Pinpoint the cell where the given text exists, returning its [x, y] midpoint coordinate. 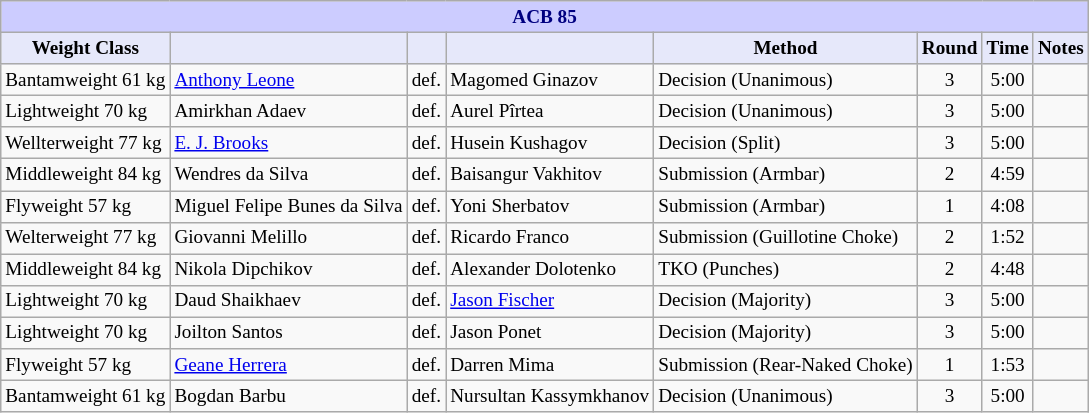
E. J. Brooks [288, 143]
Ricardo Franco [550, 238]
Nursultan Kassymkhanov [550, 396]
Submission (Rear-Naked Choke) [786, 365]
Weight Class [86, 48]
Submission (Guillotine Choke) [786, 238]
Baisangur Vakhitov [550, 175]
Anthony Leone [288, 80]
Nikola Dipchikov [288, 270]
Aurel Pîrtea [550, 111]
1:53 [1008, 365]
Jason Fischer [550, 301]
Daud Shaikhaev [288, 301]
Yoni Sherbatov [550, 206]
1:52 [1008, 238]
Magomed Ginazov [550, 80]
Method [786, 48]
Alexander Dolotenko [550, 270]
Round [950, 48]
Welterweight 77 kg [86, 238]
4:59 [1008, 175]
TKO (Punches) [786, 270]
ACB 85 [545, 17]
4:48 [1008, 270]
Miguel Felipe Bunes da Silva [288, 206]
Decision (Split) [786, 143]
Time [1008, 48]
Wendres da Silva [288, 175]
Jason Ponet [550, 333]
Amirkhan Adaev [288, 111]
4:08 [1008, 206]
Notes [1060, 48]
Darren Mima [550, 365]
Wellterweight 77 kg [86, 143]
Geane Herrera [288, 365]
Giovanni Melillo [288, 238]
Husein Kushagov [550, 143]
Joilton Santos [288, 333]
Bogdan Barbu [288, 396]
